Detect which cell encompasses the target text, then output its [x, y] center coordinate. 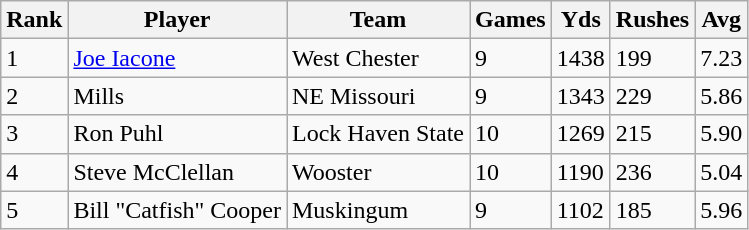
229 [652, 96]
1269 [580, 134]
Player [178, 20]
Mills [178, 96]
Games [511, 20]
5.86 [722, 96]
236 [652, 172]
Muskingum [378, 210]
Rank [34, 20]
Bill "Catfish" Cooper [178, 210]
Lock Haven State [378, 134]
7.23 [722, 58]
185 [652, 210]
5 [34, 210]
Yds [580, 20]
215 [652, 134]
2 [34, 96]
Rushes [652, 20]
Avg [722, 20]
3 [34, 134]
Team [378, 20]
Steve McClellan [178, 172]
1438 [580, 58]
4 [34, 172]
5.04 [722, 172]
Wooster [378, 172]
5.90 [722, 134]
Joe Iacone [178, 58]
5.96 [722, 210]
Ron Puhl [178, 134]
1343 [580, 96]
1102 [580, 210]
1190 [580, 172]
199 [652, 58]
1 [34, 58]
NE Missouri [378, 96]
West Chester [378, 58]
